Pinpoint the cell where the given text exists, returning its [X, Y] midpoint coordinate. 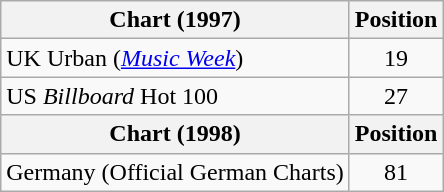
19 [396, 58]
Chart (1997) [175, 20]
Chart (1998) [175, 134]
UK Urban (Music Week) [175, 58]
27 [396, 96]
US Billboard Hot 100 [175, 96]
81 [396, 172]
Germany (Official German Charts) [175, 172]
